Return (X, Y) of the center of cell containing provided text 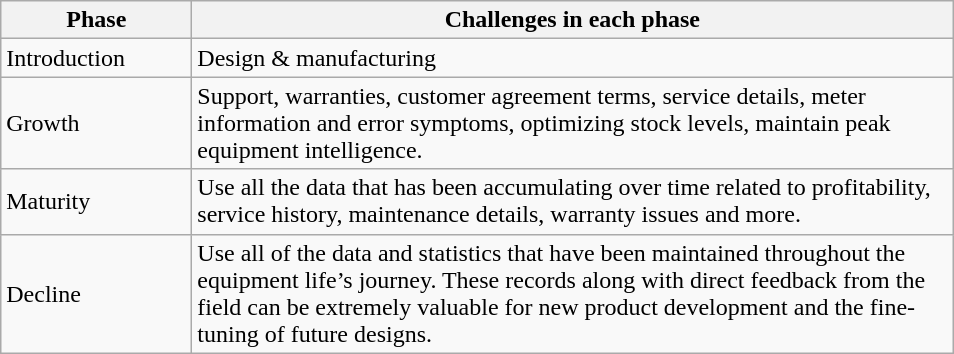
Maturity (96, 202)
Design & manufacturing (572, 58)
Introduction (96, 58)
Decline (96, 294)
Challenges in each phase (572, 20)
Growth (96, 123)
Phase (96, 20)
Use all the data that has been accumulating over time related to profitability, service history, maintenance details, warranty issues and more. (572, 202)
